Identify which cell holds the provided text, then report its [x, y] central coordinate. 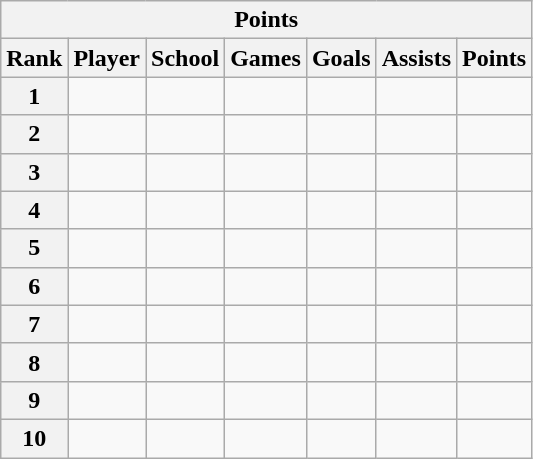
5 [34, 248]
4 [34, 210]
2 [34, 134]
Goals [341, 58]
10 [34, 438]
Player [107, 58]
7 [34, 324]
6 [34, 286]
1 [34, 96]
Assists [416, 58]
Rank [34, 58]
3 [34, 172]
School [186, 58]
Games [266, 58]
8 [34, 362]
9 [34, 400]
